Capture the cell that displays the provided text and extract its [X, Y] central coordinate. 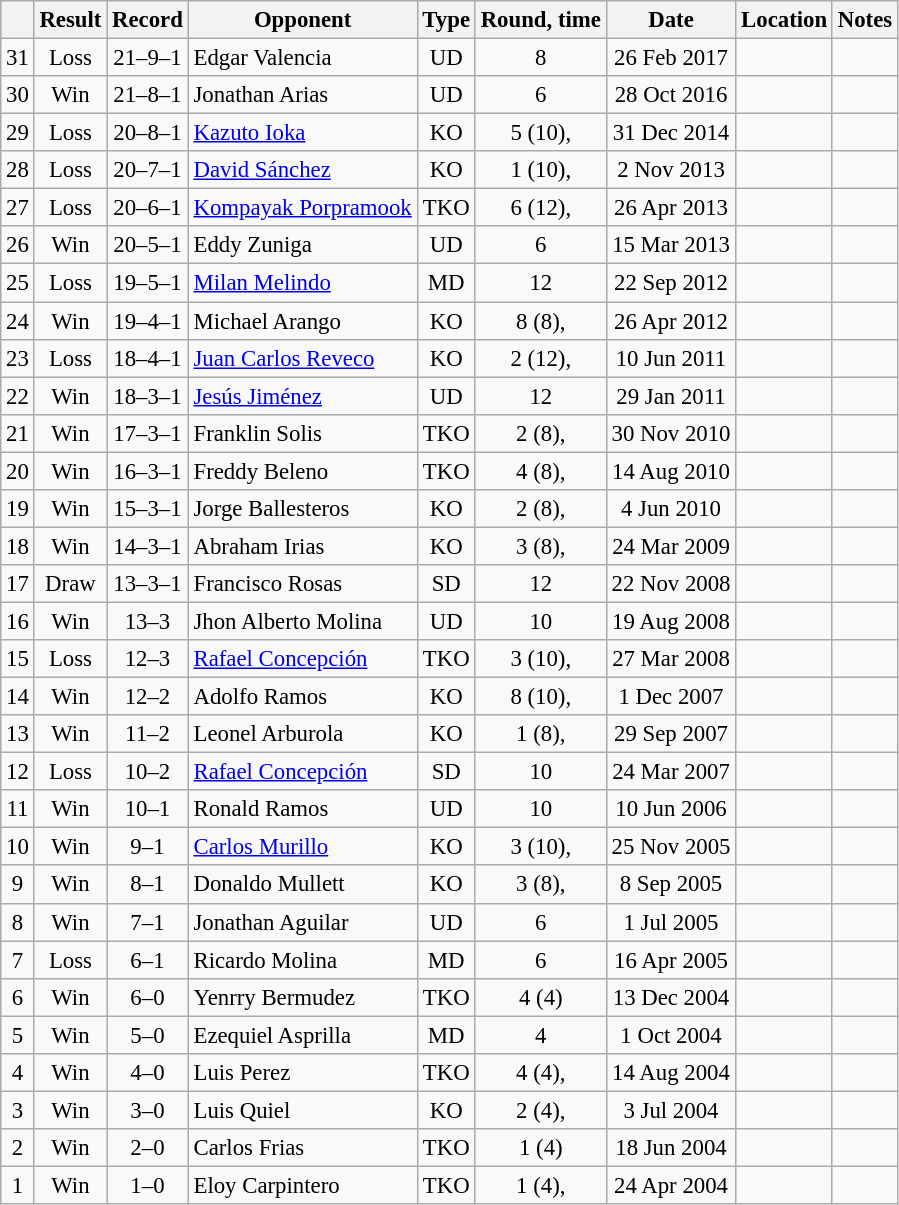
25 [18, 283]
14–3–1 [148, 546]
20–5–1 [148, 245]
Freddy Beleno [302, 471]
4 (8), [540, 471]
6–0 [148, 997]
6 (12), [540, 208]
16 Apr 2005 [671, 960]
Carlos Murillo [302, 847]
11–2 [148, 734]
26 Apr 2012 [671, 321]
11 [18, 809]
24 Mar 2007 [671, 772]
19–5–1 [148, 283]
Type [446, 20]
21–8–1 [148, 95]
2 Nov 2013 [671, 170]
4 (4), [540, 1073]
18 [18, 546]
Luis Quiel [302, 1110]
10–1 [148, 809]
Ricardo Molina [302, 960]
28 Oct 2016 [671, 95]
1 Dec 2007 [671, 697]
Draw [70, 584]
3–0 [148, 1110]
1 (8), [540, 734]
14 Aug 2004 [671, 1073]
12–3 [148, 659]
Jhon Alberto Molina [302, 621]
1 Jul 2005 [671, 922]
29 [18, 133]
1–0 [148, 1185]
5 [18, 1035]
Edgar Valencia [302, 58]
14 Aug 2010 [671, 471]
8–1 [148, 885]
28 [18, 170]
8 (8), [540, 321]
9–1 [148, 847]
1 Oct 2004 [671, 1035]
17 [18, 584]
Round, time [540, 20]
Ezequiel Asprilla [302, 1035]
5–0 [148, 1035]
23 [18, 358]
21–9–1 [148, 58]
12–2 [148, 697]
31 [18, 58]
26 Apr 2013 [671, 208]
5 (10), [540, 133]
2 (12), [540, 358]
20–6–1 [148, 208]
22 [18, 396]
Abraham Irias [302, 546]
Jesús Jiménez [302, 396]
18–4–1 [148, 358]
Yenrry Bermudez [302, 997]
1 [18, 1185]
Leonel Arburola [302, 734]
Result [70, 20]
Location [784, 20]
2 (4), [540, 1110]
Jonathan Aguilar [302, 922]
10 Jun 2006 [671, 809]
26 Feb 2017 [671, 58]
31 Dec 2014 [671, 133]
19–4–1 [148, 321]
Michael Arango [302, 321]
25 Nov 2005 [671, 847]
29 Sep 2007 [671, 734]
3 Jul 2004 [671, 1110]
13–3–1 [148, 584]
18–3–1 [148, 396]
30 [18, 95]
Eloy Carpintero [302, 1185]
1 (10), [540, 170]
13 [18, 734]
9 [18, 885]
13–3 [148, 621]
19 Aug 2008 [671, 621]
8 (10), [540, 697]
15–3–1 [148, 509]
18 Jun 2004 [671, 1148]
15 Mar 2013 [671, 245]
1 (4) [540, 1148]
Ronald Ramos [302, 809]
Jonathan Arias [302, 95]
7–1 [148, 922]
Carlos Frias [302, 1148]
15 [18, 659]
Milan Melindo [302, 283]
Adolfo Ramos [302, 697]
8 Sep 2005 [671, 885]
20 [18, 471]
17–3–1 [148, 433]
27 Mar 2008 [671, 659]
30 Nov 2010 [671, 433]
Jorge Ballesteros [302, 509]
Luis Perez [302, 1073]
21 [18, 433]
22 Sep 2012 [671, 283]
24 [18, 321]
26 [18, 245]
20–8–1 [148, 133]
16–3–1 [148, 471]
24 Apr 2004 [671, 1185]
4 (4) [540, 997]
10–2 [148, 772]
Juan Carlos Reveco [302, 358]
16 [18, 621]
22 Nov 2008 [671, 584]
Opponent [302, 20]
13 Dec 2004 [671, 997]
14 [18, 697]
Franklin Solis [302, 433]
19 [18, 509]
Record [148, 20]
4–0 [148, 1073]
29 Jan 2011 [671, 396]
Kompayak Porpramook [302, 208]
Donaldo Mullett [302, 885]
Kazuto Ioka [302, 133]
7 [18, 960]
3 [18, 1110]
Francisco Rosas [302, 584]
27 [18, 208]
Eddy Zuniga [302, 245]
2–0 [148, 1148]
1 (4), [540, 1185]
10 Jun 2011 [671, 358]
20–7–1 [148, 170]
6–1 [148, 960]
4 Jun 2010 [671, 509]
Date [671, 20]
Notes [864, 20]
2 [18, 1148]
David Sánchez [302, 170]
24 Mar 2009 [671, 546]
